Extract the [X, Y] coordinate from the center of the cell holding the provided text.  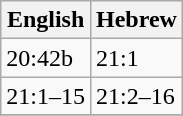
21:2–16 [136, 96]
21:1 [136, 58]
20:42b [46, 58]
English [46, 20]
Hebrew [136, 20]
21:1–15 [46, 96]
